Detect which cell encompasses the target text, then output its (X, Y) center coordinate. 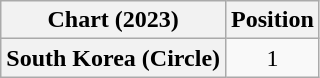
1 (273, 58)
Position (273, 20)
South Korea (Circle) (114, 58)
Chart (2023) (114, 20)
